Return the (X, Y) coordinate for the center point of the cell that contains the specified text.  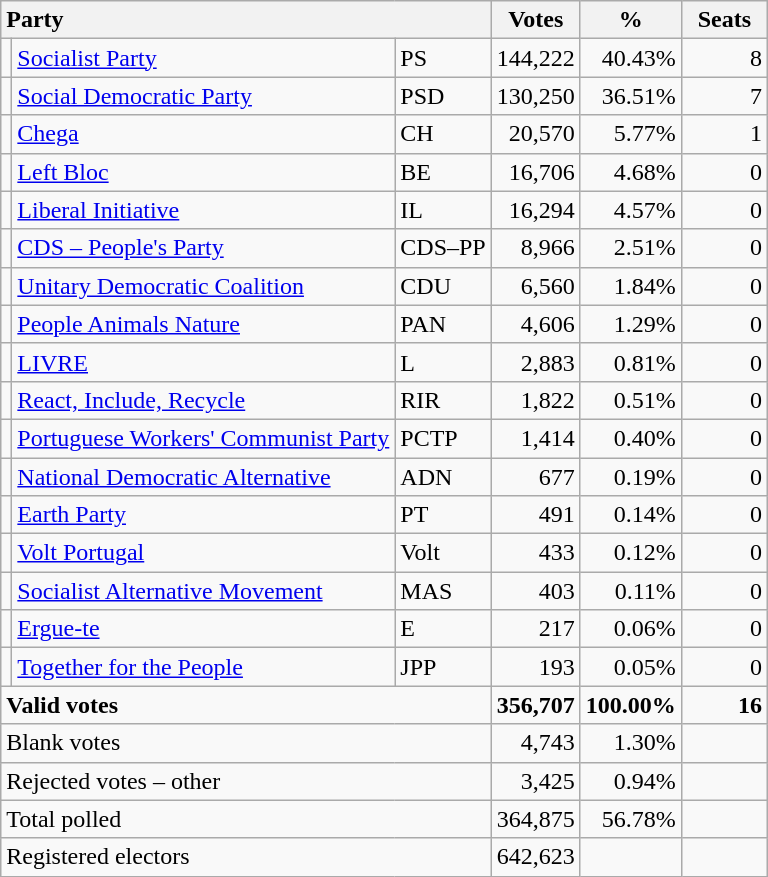
People Animals Nature (204, 324)
5.77% (630, 134)
0.81% (630, 362)
PS (443, 58)
4.68% (630, 172)
Portuguese Workers' Communist Party (204, 438)
React, Include, Recycle (204, 400)
JPP (443, 667)
0.14% (630, 515)
PSD (443, 96)
144,222 (536, 58)
677 (536, 477)
0.12% (630, 553)
Socialist Alternative Movement (204, 591)
130,250 (536, 96)
ADN (443, 477)
Socialist Party (204, 58)
6,560 (536, 286)
100.00% (630, 705)
0.40% (630, 438)
193 (536, 667)
BE (443, 172)
Blank votes (246, 743)
4,743 (536, 743)
0.51% (630, 400)
Valid votes (246, 705)
8,966 (536, 248)
Rejected votes – other (246, 781)
Social Democratic Party (204, 96)
0.11% (630, 591)
CH (443, 134)
1.29% (630, 324)
36.51% (630, 96)
1.84% (630, 286)
L (443, 362)
433 (536, 553)
0.05% (630, 667)
2.51% (630, 248)
IL (443, 210)
491 (536, 515)
Together for the People (204, 667)
Seats (724, 20)
MAS (443, 591)
CDS – People's Party (204, 248)
0.06% (630, 629)
642,623 (536, 857)
Earth Party (204, 515)
Liberal Initiative (204, 210)
1,822 (536, 400)
0.19% (630, 477)
National Democratic Alternative (204, 477)
Party (246, 20)
16,294 (536, 210)
40.43% (630, 58)
PCTP (443, 438)
16,706 (536, 172)
LIVRE (204, 362)
Volt (443, 553)
56.78% (630, 819)
0.94% (630, 781)
3,425 (536, 781)
1 (724, 134)
PT (443, 515)
Left Bloc (204, 172)
Votes (536, 20)
20,570 (536, 134)
217 (536, 629)
Registered electors (246, 857)
356,707 (536, 705)
% (630, 20)
403 (536, 591)
2,883 (536, 362)
7 (724, 96)
Chega (204, 134)
8 (724, 58)
1,414 (536, 438)
RIR (443, 400)
Total polled (246, 819)
Unitary Democratic Coalition (204, 286)
4.57% (630, 210)
364,875 (536, 819)
CDU (443, 286)
16 (724, 705)
1.30% (630, 743)
4,606 (536, 324)
E (443, 629)
CDS–PP (443, 248)
Volt Portugal (204, 553)
PAN (443, 324)
Ergue-te (204, 629)
